Search for the cell housing the specified text and yield its [x, y] center coordinate. 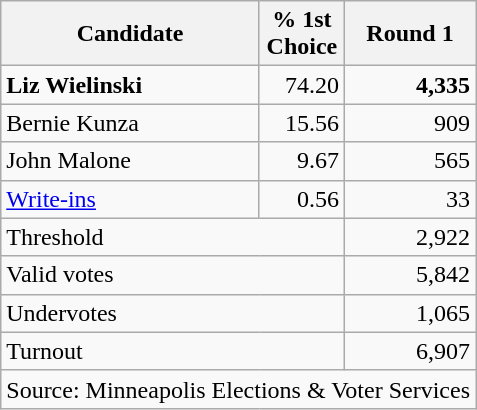
Bernie Kunza [130, 123]
33 [410, 199]
565 [410, 161]
4,335 [410, 85]
1,065 [410, 313]
15.56 [302, 123]
Write-ins [130, 199]
0.56 [302, 199]
Undervotes [173, 313]
2,922 [410, 237]
5,842 [410, 275]
Source: Minneapolis Elections & Voter Services [238, 389]
9.67 [302, 161]
Threshold [173, 237]
Round 1 [410, 34]
Turnout [173, 351]
% 1stChoice [302, 34]
6,907 [410, 351]
Valid votes [173, 275]
Candidate [130, 34]
909 [410, 123]
John Malone [130, 161]
Liz Wielinski [130, 85]
74.20 [302, 85]
